Identify which cell holds the provided text, then report its [X, Y] central coordinate. 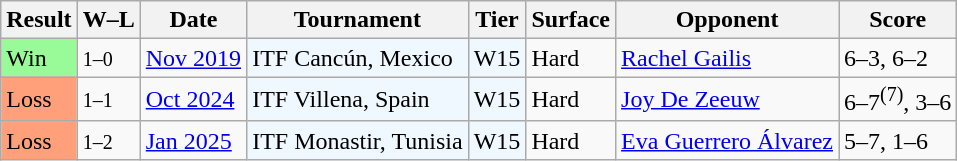
Joy De Zeeuw [728, 100]
1–1 [108, 100]
ITF Villena, Spain [358, 100]
Jan 2025 [193, 140]
ITF Monastir, Tunisia [358, 140]
Oct 2024 [193, 100]
Result [39, 20]
1–2 [108, 140]
Date [193, 20]
Win [39, 58]
Opponent [728, 20]
Tournament [358, 20]
Score [897, 20]
6–3, 6–2 [897, 58]
6–7(7), 3–6 [897, 100]
1–0 [108, 58]
Tier [497, 20]
Eva Guerrero Álvarez [728, 140]
Nov 2019 [193, 58]
Rachel Gailis [728, 58]
W–L [108, 20]
ITF Cancún, Mexico [358, 58]
5–7, 1–6 [897, 140]
Surface [571, 20]
